Find where the given text appears and provide that cell's center as (X, Y) coordinate. 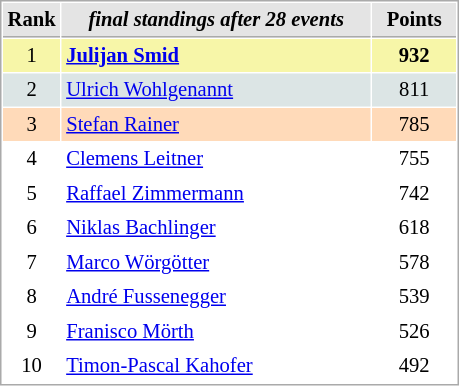
10 (32, 366)
Raffael Zimmermann (216, 194)
Franisco Mörth (216, 332)
755 (414, 158)
André Fussenegger (216, 296)
Clemens Leitner (216, 158)
8 (32, 296)
7 (32, 262)
4 (32, 158)
9 (32, 332)
578 (414, 262)
2 (32, 90)
785 (414, 124)
539 (414, 296)
Stefan Rainer (216, 124)
final standings after 28 events (216, 20)
6 (32, 228)
932 (414, 56)
811 (414, 90)
618 (414, 228)
Points (414, 20)
3 (32, 124)
Julijan Smid (216, 56)
Ulrich Wohlgenannt (216, 90)
Timon-Pascal Kahofer (216, 366)
5 (32, 194)
492 (414, 366)
Marco Wörgötter (216, 262)
526 (414, 332)
1 (32, 56)
742 (414, 194)
Niklas Bachlinger (216, 228)
Rank (32, 20)
